Provide the (x, y) coordinate of the cell's center where the given text is located.  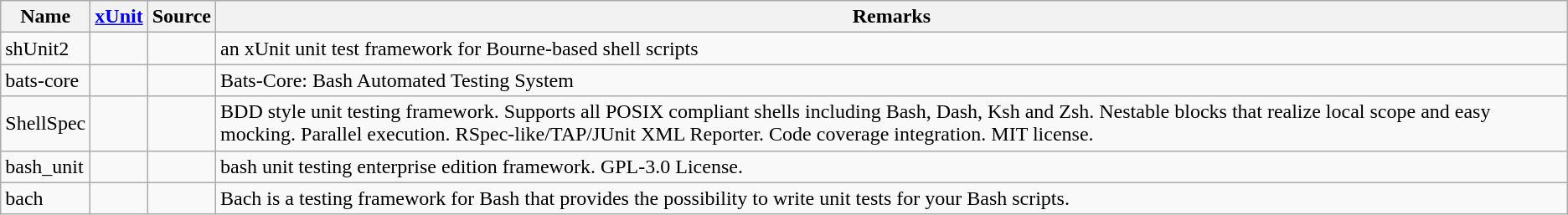
bash unit testing enterprise edition framework. GPL-3.0 License. (892, 166)
Name (45, 17)
bach (45, 198)
Bats-Core: Bash Automated Testing System (892, 80)
bash_unit (45, 166)
Source (181, 17)
an xUnit unit test framework for Bourne-based shell scripts (892, 49)
bats-core (45, 80)
Bach is a testing framework for Bash that provides the possibility to write unit tests for your Bash scripts. (892, 198)
Remarks (892, 17)
xUnit (119, 17)
ShellSpec (45, 124)
shUnit2 (45, 49)
